Locate the cell with the specified text and output its (X, Y) center coordinate. 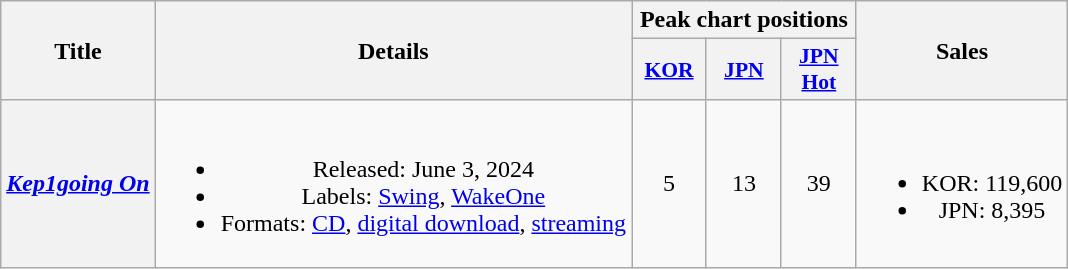
JPN (744, 70)
KOR (670, 70)
Details (393, 50)
5 (670, 184)
KOR: 119,600JPN: 8,395 (962, 184)
13 (744, 184)
39 (818, 184)
Kep1going On (78, 184)
Peak chart positions (744, 20)
JPNHot (818, 70)
Sales (962, 50)
Title (78, 50)
Released: June 3, 2024Labels: Swing, WakeOneFormats: CD, digital download, streaming (393, 184)
